Find where the given text appears and provide that cell's center as (X, Y) coordinate. 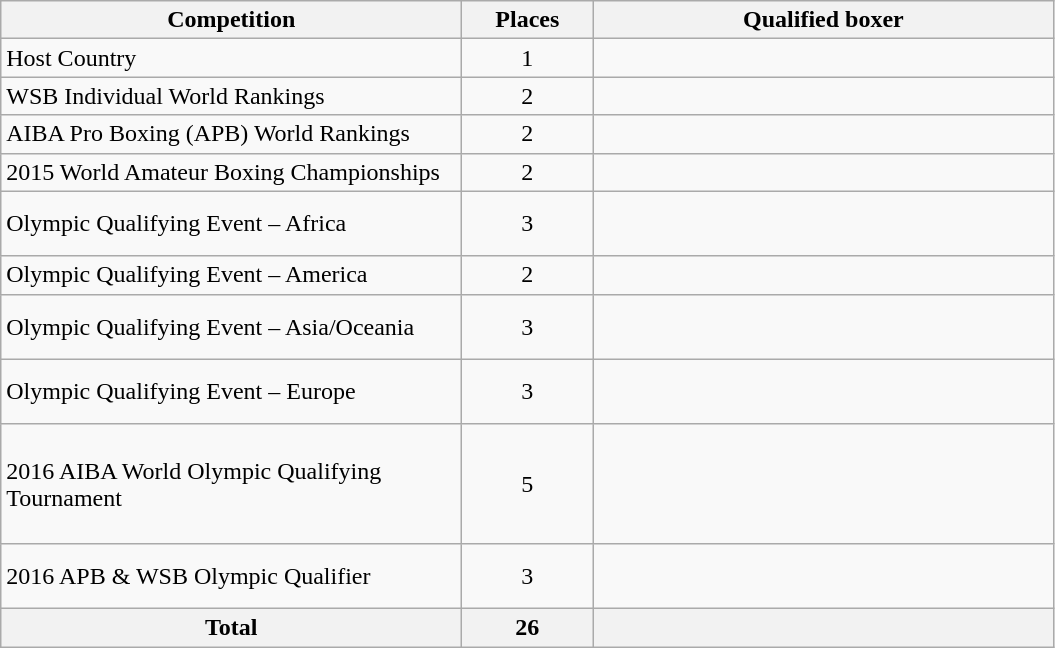
Places (528, 20)
Total (232, 627)
Olympic Qualifying Event – Europe (232, 392)
Qualified boxer (824, 20)
Host Country (232, 58)
2016 APB & WSB Olympic Qualifier (232, 576)
2016 AIBA World Olympic Qualifying Tournament (232, 484)
1 (528, 58)
2015 World Amateur Boxing Championships (232, 172)
AIBA Pro Boxing (APB) World Rankings (232, 134)
Olympic Qualifying Event – Asia/Oceania (232, 326)
26 (528, 627)
Competition (232, 20)
WSB Individual World Rankings (232, 96)
5 (528, 484)
Olympic Qualifying Event – America (232, 275)
Olympic Qualifying Event – Africa (232, 224)
